Find where the given text appears and provide that cell's center as (x, y) coordinate. 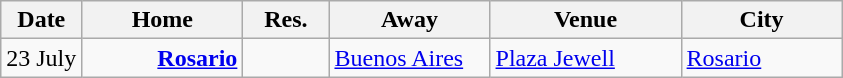
Plaza Jewell (586, 58)
Away (410, 20)
Buenos Aires (410, 58)
Venue (586, 20)
Home (162, 20)
City (762, 20)
23 July (42, 58)
Date (42, 20)
Res. (286, 20)
